Capture the cell that displays the provided text and extract its [x, y] central coordinate. 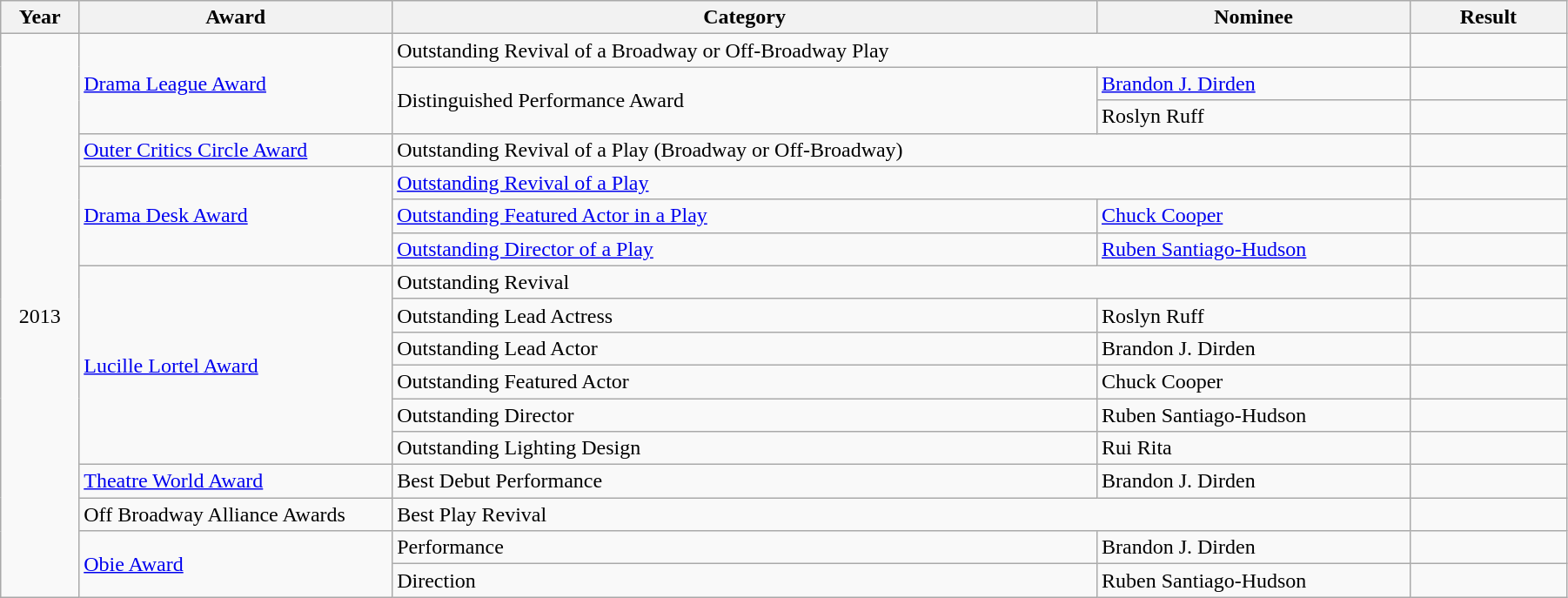
Outstanding Lighting Design [745, 448]
Outstanding Revival of a Play (Broadway or Off-Broadway) [901, 150]
Rui Rita [1254, 448]
Direction [745, 581]
Outstanding Lead Actress [745, 315]
Performance [745, 548]
Lucille Lortel Award [236, 365]
Outstanding Revival of a Broadway or Off-Broadway Play [901, 50]
Best Debut Performance [745, 481]
2013 [40, 315]
Outer Critics Circle Award [236, 150]
Outstanding Director [745, 415]
Outstanding Featured Actor in a Play [745, 216]
Outstanding Revival [901, 282]
Award [236, 17]
Best Play Revival [901, 514]
Off Broadway Alliance Awards [236, 514]
Outstanding Revival of a Play [901, 183]
Category [745, 17]
Nominee [1254, 17]
Theatre World Award [236, 481]
Year [40, 17]
Result [1488, 17]
Outstanding Lead Actor [745, 348]
Outstanding Director of a Play [745, 249]
Distinguished Performance Award [745, 100]
Drama Desk Award [236, 216]
Drama League Award [236, 84]
Outstanding Featured Actor [745, 381]
Obie Award [236, 564]
